Identify which cell holds the provided text, then report its (X, Y) central coordinate. 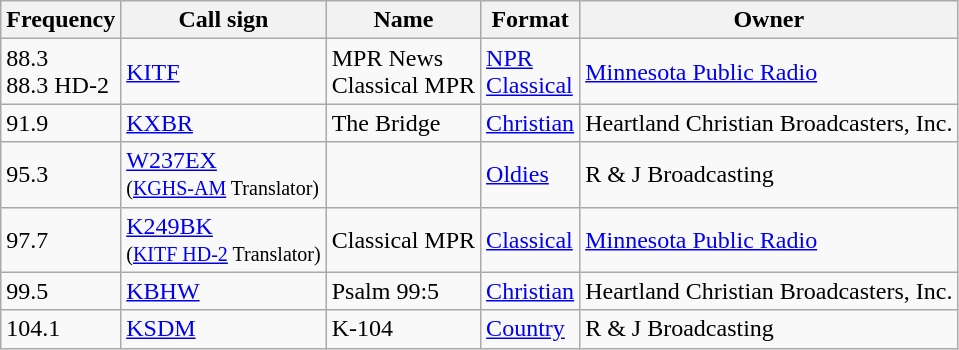
Psalm 99:5 (403, 291)
MPR NewsClassical MPR (403, 72)
Name (403, 20)
KITF (224, 72)
88.3 88.3 HD-2 (61, 72)
KSDM (224, 329)
91.9 (61, 123)
KXBR (224, 123)
99.5 (61, 291)
The Bridge (403, 123)
K-104 (403, 329)
KBHW (224, 291)
Oldies (530, 174)
W237EX(KGHS-AM Translator) (224, 174)
Classical MPR (403, 240)
Frequency (61, 20)
K249BK(KITF HD-2 Translator) (224, 240)
104.1 (61, 329)
Call sign (224, 20)
95.3 (61, 174)
NPRClassical (530, 72)
97.7 (61, 240)
Classical (530, 240)
Owner (769, 20)
Format (530, 20)
Country (530, 329)
